Return the [X, Y] coordinate for the center point of the cell that contains the specified text.  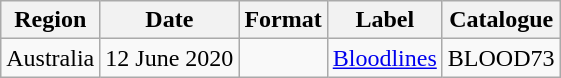
Bloodlines [384, 58]
BLOOD73 [501, 58]
Australia [50, 58]
Label [384, 20]
12 June 2020 [170, 58]
Date [170, 20]
Catalogue [501, 20]
Region [50, 20]
Format [283, 20]
